Scan for the cell matching the given text and deliver its [x, y] coordinate at center. 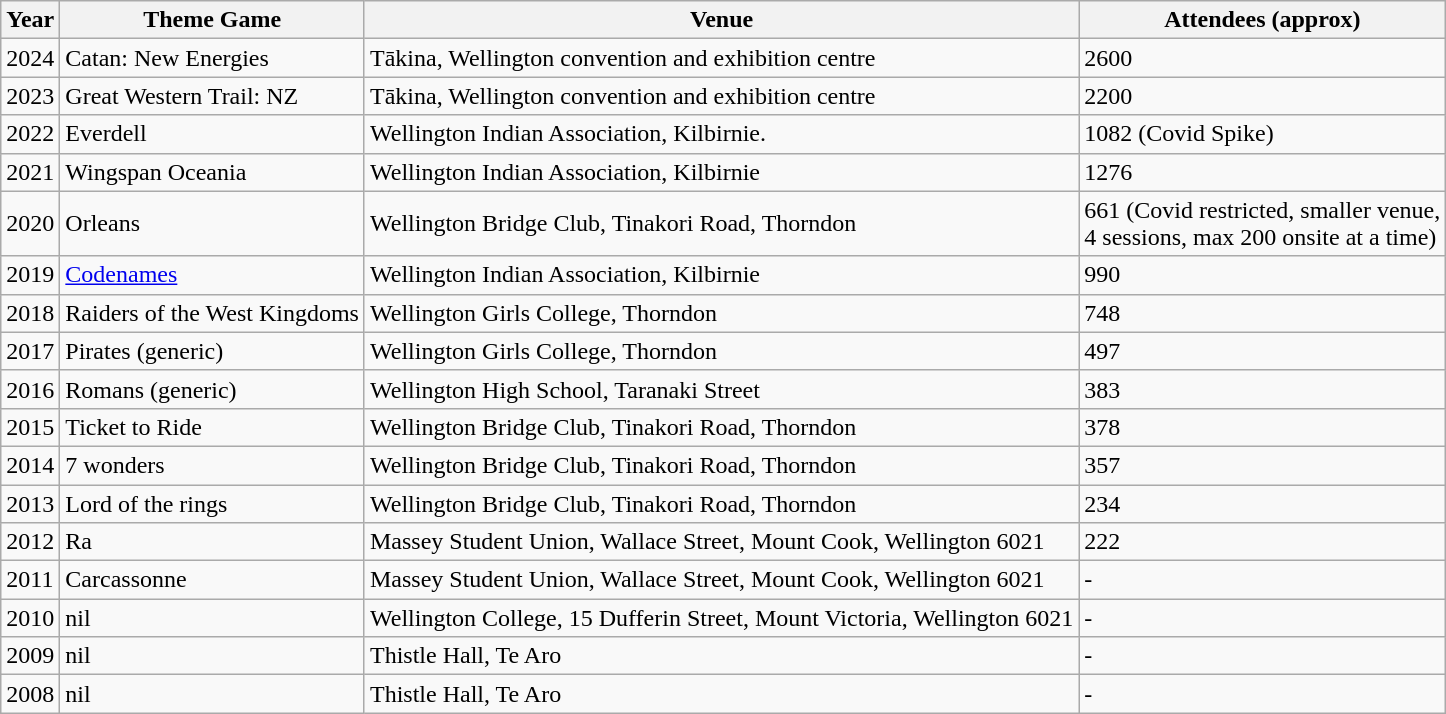
Ticket to Ride [212, 427]
234 [1262, 503]
Venue [721, 20]
Codenames [212, 275]
2022 [30, 134]
2200 [1262, 96]
497 [1262, 351]
Romans (generic) [212, 389]
1276 [1262, 172]
2010 [30, 618]
378 [1262, 427]
7 wonders [212, 465]
357 [1262, 465]
2019 [30, 275]
2012 [30, 542]
2008 [30, 694]
Wellington High School, Taranaki Street [721, 389]
Attendees (approx) [1262, 20]
222 [1262, 542]
2024 [30, 58]
Wellington College, 15 Dufferin Street, Mount Victoria, Wellington 6021 [721, 618]
383 [1262, 389]
2600 [1262, 58]
Pirates (generic) [212, 351]
Year [30, 20]
2016 [30, 389]
2023 [30, 96]
2015 [30, 427]
2011 [30, 580]
1082 (Covid Spike) [1262, 134]
748 [1262, 313]
2009 [30, 656]
2014 [30, 465]
Wingspan Oceania [212, 172]
2017 [30, 351]
Raiders of the West Kingdoms [212, 313]
661 (Covid restricted, smaller venue,4 sessions, max 200 onsite at a time) [1262, 224]
Orleans [212, 224]
Everdell [212, 134]
990 [1262, 275]
2020 [30, 224]
Wellington Indian Association, Kilbirnie. [721, 134]
Catan: New Energies [212, 58]
Great Western Trail: NZ [212, 96]
Theme Game [212, 20]
2018 [30, 313]
Carcassonne [212, 580]
2021 [30, 172]
2013 [30, 503]
Ra [212, 542]
Lord of the rings [212, 503]
